Locate the cell with the specified text and output its (X, Y) center coordinate. 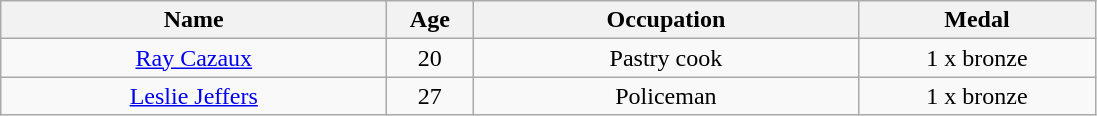
Ray Cazaux (194, 58)
20 (430, 58)
Pastry cook (666, 58)
Name (194, 20)
Policeman (666, 96)
Age (430, 20)
27 (430, 96)
Medal (977, 20)
Leslie Jeffers (194, 96)
Occupation (666, 20)
